Detect which cell encompasses the target text, then output its [x, y] center coordinate. 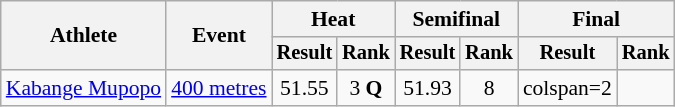
Kabange Mupopo [84, 88]
8 [489, 88]
Event [218, 36]
Athlete [84, 36]
Heat [334, 19]
Semifinal [456, 19]
3 Q [366, 88]
colspan=2 [568, 88]
400 metres [218, 88]
Final [596, 19]
51.55 [305, 88]
51.93 [428, 88]
